Locate the cell with the specified text and output its (x, y) center coordinate. 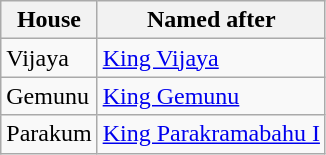
Gemunu (49, 96)
Parakum (49, 134)
King Gemunu (211, 96)
King Parakramabahu I (211, 134)
House (49, 20)
Named after (211, 20)
Vijaya (49, 58)
King Vijaya (211, 58)
